Return (x, y) of the center of cell containing provided text 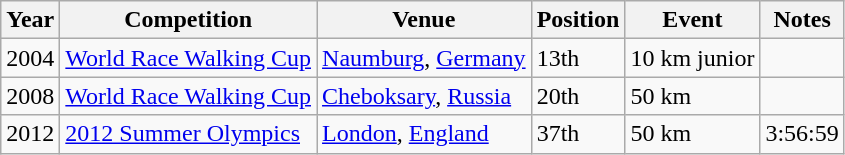
20th (578, 96)
10 km junior (692, 58)
Notes (802, 20)
2012 Summer Olympics (188, 134)
2012 (30, 134)
Competition (188, 20)
Event (692, 20)
3:56:59 (802, 134)
Cheboksary, Russia (424, 96)
London, England (424, 134)
37th (578, 134)
2008 (30, 96)
13th (578, 58)
Venue (424, 20)
Position (578, 20)
Naumburg, Germany (424, 58)
Year (30, 20)
2004 (30, 58)
